Detect which cell encompasses the target text, then output its (x, y) center coordinate. 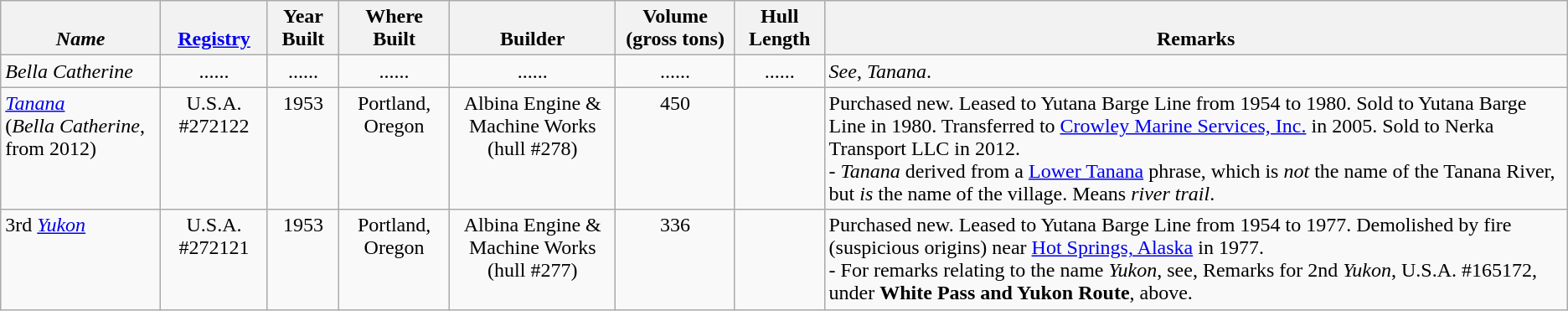
U.S.A. #272122 (214, 148)
Where Built (394, 29)
U.S.A. #272121 (214, 260)
Albina Engine & Machine Works(hull #278) (533, 148)
Builder (533, 29)
Albina Engine & Machine Works(hull #277) (533, 260)
Registry (214, 29)
3rd Yukon (80, 260)
Year Built (303, 29)
336 (675, 260)
450 (675, 148)
See, Tanana. (1196, 71)
Hull Length (779, 29)
Remarks (1196, 29)
Tanana(Bella Catherine, from 2012) (80, 148)
Name (80, 29)
Bella Catherine (80, 71)
Volume (gross tons) (675, 29)
